Return the (X, Y) coordinate for the center point of the cell that contains the specified text.  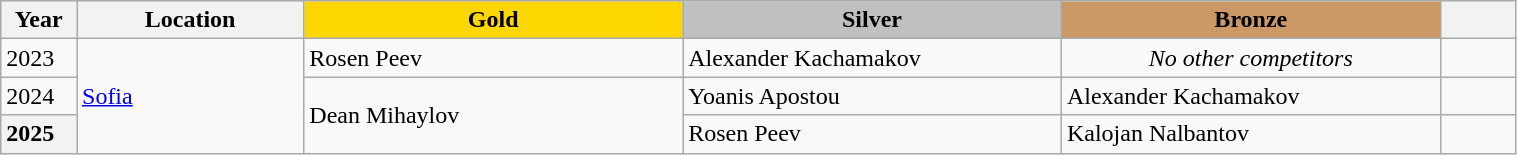
Bronze (1250, 20)
Silver (872, 20)
Kalojan Nalbantov (1250, 134)
2023 (39, 58)
Yoanis Apostou (872, 96)
Dean Mihaylov (494, 115)
Gold (494, 20)
2024 (39, 96)
2025 (39, 134)
No other competitors (1250, 58)
Sofia (190, 96)
Location (190, 20)
Year (39, 20)
